For the text-containing cell, return its midpoint in [x, y] coordinate format. 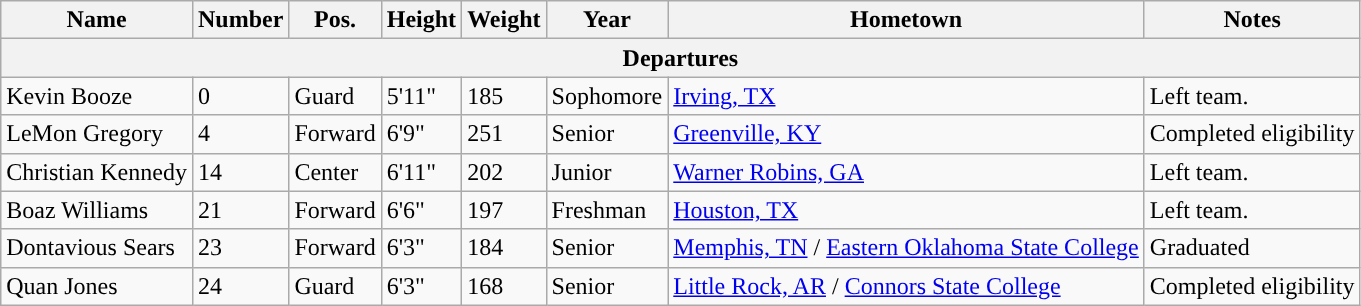
Departures [680, 58]
14 [240, 172]
Year [607, 20]
185 [504, 96]
Notes [1252, 20]
6'9" [421, 134]
168 [504, 286]
Memphis, TN / Eastern Oklahoma State College [906, 248]
Graduated [1252, 248]
251 [504, 134]
6'6" [421, 210]
21 [240, 210]
Height [421, 20]
Name [97, 20]
Sophomore [607, 96]
202 [504, 172]
Center [335, 172]
Quan Jones [97, 286]
4 [240, 134]
Christian Kennedy [97, 172]
Houston, TX [906, 210]
Junior [607, 172]
Hometown [906, 20]
Greenville, KY [906, 134]
5'11" [421, 96]
197 [504, 210]
Warner Robins, GA [906, 172]
6'11" [421, 172]
Freshman [607, 210]
24 [240, 286]
23 [240, 248]
Pos. [335, 20]
Irving, TX [906, 96]
LeMon Gregory [97, 134]
0 [240, 96]
184 [504, 248]
Boaz Williams [97, 210]
Weight [504, 20]
Kevin Booze [97, 96]
Little Rock, AR / Connors State College [906, 286]
Number [240, 20]
Dontavious Sears [97, 248]
